Search for the cell housing the specified text and yield its [x, y] center coordinate. 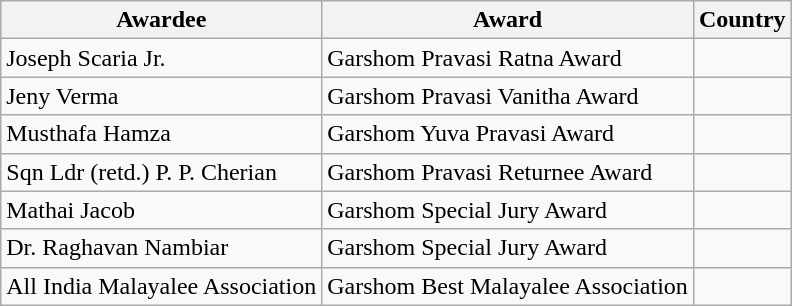
Sqn Ldr (retd.) P. P. Cherian [162, 172]
Mathai Jacob [162, 210]
Award [508, 20]
Joseph Scaria Jr. [162, 58]
Garshom Pravasi Returnee Award [508, 172]
Country [742, 20]
Garshom Pravasi Ratna Award [508, 58]
Garshom Best Malayalee Association [508, 286]
Jeny Verma [162, 96]
Garshom Pravasi Vanitha Award [508, 96]
Garshom Yuva Pravasi Award [508, 134]
All India Malayalee Association [162, 286]
Musthafa Hamza [162, 134]
Dr. Raghavan Nambiar [162, 248]
Awardee [162, 20]
